Find where the given text appears and provide that cell's center as (X, Y) coordinate. 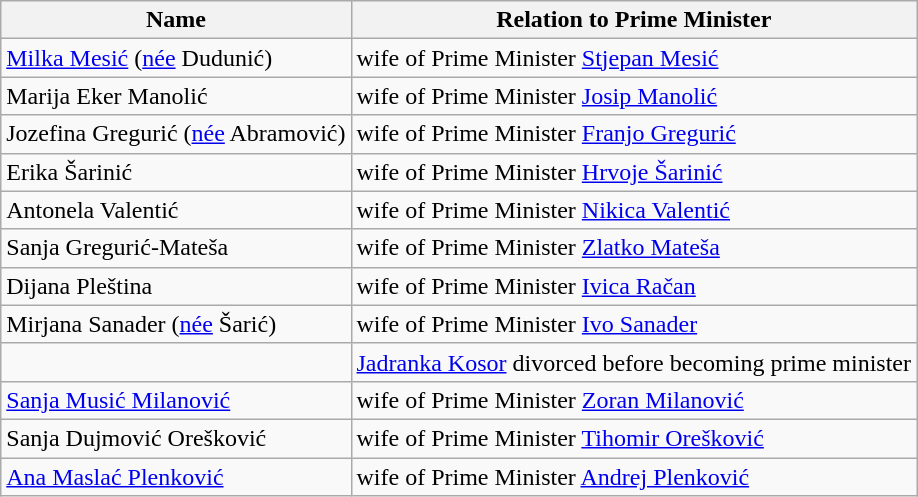
wife of Prime Minister Stjepan Mesić (634, 58)
Milka Mesić (née Dudunić) (176, 58)
wife of Prime Minister Hrvoje Šarinić (634, 172)
Name (176, 20)
Antonela Valentić (176, 210)
wife of Prime Minister Tihomir Orešković (634, 438)
Dijana Pleština (176, 286)
Marija Eker Manolić (176, 96)
Sanja Gregurić-Mateša (176, 248)
Erika Šarinić (176, 172)
wife of Prime Minister Ivica Račan (634, 286)
wife of Prime Minister Josip Manolić (634, 96)
wife of Prime Minister Franjo Gregurić (634, 134)
wife of Prime Minister Nikica Valentić (634, 210)
Sanja Musić Milanović (176, 400)
wife of Prime Minister Ivo Sanader (634, 324)
Mirjana Sanader (née Šarić) (176, 324)
Jozefina Gregurić (née Abramović) (176, 134)
Sanja Dujmović Orešković (176, 438)
Relation to Prime Minister (634, 20)
Ana Maslać Plenković (176, 477)
wife of Prime Minister Zlatko Mateša (634, 248)
wife of Prime Minister Andrej Plenković (634, 477)
wife of Prime Minister Zoran Milanović (634, 400)
Jadranka Kosor divorced before becoming prime minister (634, 362)
